Return [X, Y] of the center of cell containing provided text 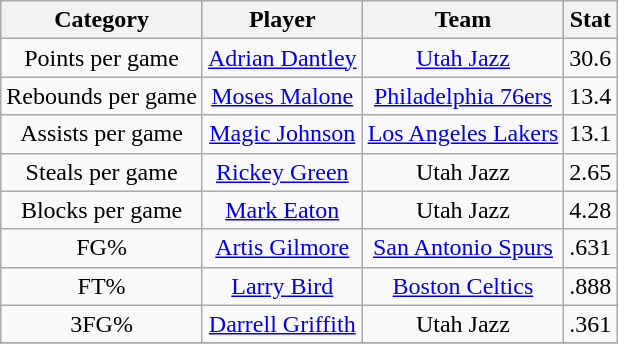
13.4 [590, 96]
3FG% [102, 324]
Steals per game [102, 172]
Blocks per game [102, 210]
4.28 [590, 210]
Adrian Dantley [282, 58]
13.1 [590, 134]
FG% [102, 248]
.631 [590, 248]
San Antonio Spurs [463, 248]
30.6 [590, 58]
Assists per game [102, 134]
Darrell Griffith [282, 324]
Mark Eaton [282, 210]
Player [282, 20]
2.65 [590, 172]
Stat [590, 20]
Moses Malone [282, 96]
Points per game [102, 58]
Philadelphia 76ers [463, 96]
Category [102, 20]
Magic Johnson [282, 134]
.361 [590, 324]
Team [463, 20]
Larry Bird [282, 286]
Los Angeles Lakers [463, 134]
Artis Gilmore [282, 248]
FT% [102, 286]
Rickey Green [282, 172]
Rebounds per game [102, 96]
Boston Celtics [463, 286]
.888 [590, 286]
